Pinpoint the cell where the given text exists, returning its (X, Y) midpoint coordinate. 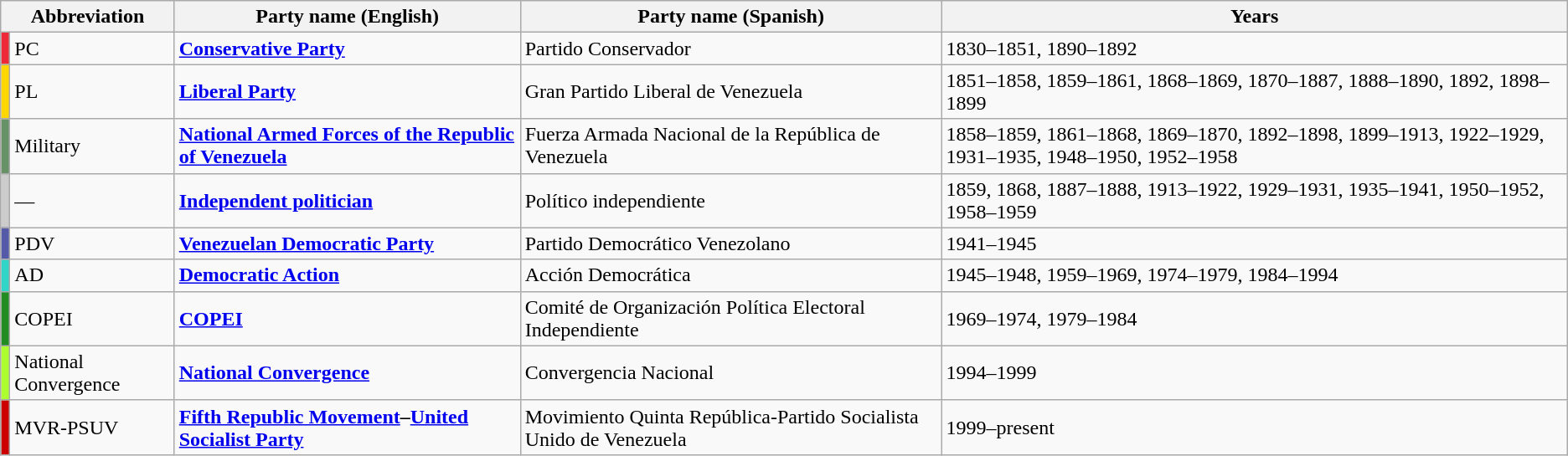
1858–1859, 1861–1868, 1869–1870, 1892–1898, 1899–1913, 1922–1929, 1931–1935, 1948–1950, 1952–1958 (1255, 146)
Gran Partido Liberal de Venezuela (730, 92)
1994–1999 (1255, 373)
1851–1858, 1859–1861, 1868–1869, 1870–1887, 1888–1890, 1892, 1898–1899 (1255, 92)
1969–1974, 1979–1984 (1255, 318)
Liberal Party (347, 92)
AD (92, 275)
Fuerza Armada Nacional de la República de Venezuela (730, 146)
1859, 1868, 1887–1888, 1913–1922, 1929–1931, 1935–1941, 1950–1952, 1958–1959 (1255, 201)
Político independiente (730, 201)
PC (92, 49)
Independent politician (347, 201)
Conservative Party (347, 49)
Comité de Organización Política Electoral Independiente (730, 318)
Partido Conservador (730, 49)
MVR-PSUV (92, 427)
1999–present (1255, 427)
Military (92, 146)
Venezuelan Democratic Party (347, 243)
Party name (English) (347, 17)
PL (92, 92)
Years (1255, 17)
Partido Democrático Venezolano (730, 243)
National Armed Forces of the Republic of Venezuela (347, 146)
1830–1851, 1890–1892 (1255, 49)
1945–1948, 1959–1969, 1974–1979, 1984–1994 (1255, 275)
Convergencia Nacional (730, 373)
Fifth Republic Movement–United Socialist Party (347, 427)
Democratic Action (347, 275)
Movimiento Quinta República-Partido Socialista Unido de Venezuela (730, 427)
Party name (Spanish) (730, 17)
PDV (92, 243)
Abbreviation (87, 17)
— (92, 201)
1941–1945 (1255, 243)
Acción Democrática (730, 275)
